Output the (x, y) coordinate of the center of the cell containing the given text.  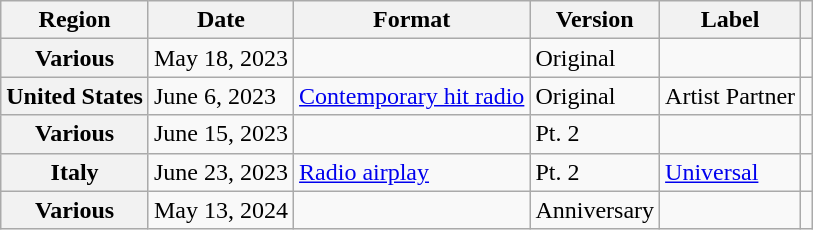
June 6, 2023 (220, 96)
Italy (75, 172)
June 15, 2023 (220, 134)
Radio airplay (412, 172)
Date (220, 20)
June 23, 2023 (220, 172)
Contemporary hit radio (412, 96)
Region (75, 20)
Universal (730, 172)
May 18, 2023 (220, 58)
Version (595, 20)
May 13, 2024 (220, 210)
Label (730, 20)
United States (75, 96)
Artist Partner (730, 96)
Anniversary (595, 210)
Format (412, 20)
